Locate the cell with the specified text and output its [x, y] center coordinate. 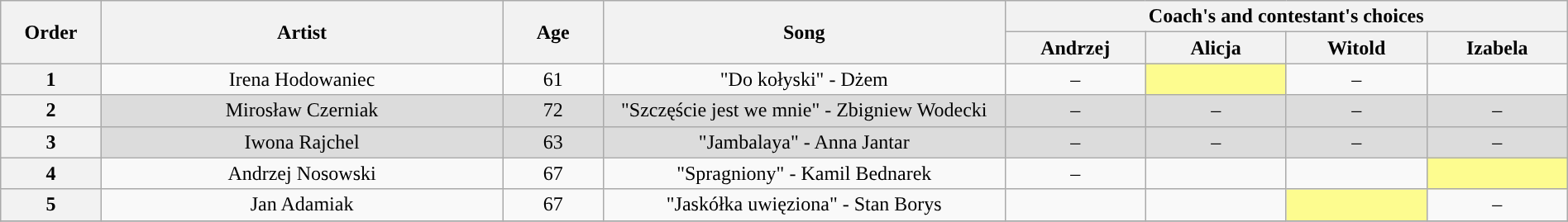
"Jaskółka uwięziona" - Stan Borys [804, 205]
"Jambalaya" - Anna Jantar [804, 142]
63 [552, 142]
3 [51, 142]
1 [51, 79]
"Spragniony" - Kamil Bednarek [804, 173]
Iwona Rajchel [302, 142]
Song [804, 32]
Mirosław Czerniak [302, 111]
2 [51, 111]
Artist [302, 32]
Age [552, 32]
Andrzej [1075, 48]
4 [51, 173]
Alicja [1216, 48]
"Szczęście jest we mnie" - Zbigniew Wodecki [804, 111]
Witold [1356, 48]
72 [552, 111]
5 [51, 205]
Irena Hodowaniec [302, 79]
Andrzej Nosowski [302, 173]
"Do kołyski" - Dżem [804, 79]
Jan Adamiak [302, 205]
Order [51, 32]
Izabela [1497, 48]
61 [552, 79]
Coach's and contestant's choices [1286, 17]
